For the text-containing cell, return its midpoint in (X, Y) coordinate format. 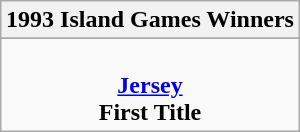
1993 Island Games Winners (150, 20)
JerseyFirst Title (150, 85)
